Locate the cell with the specified text and output its (X, Y) center coordinate. 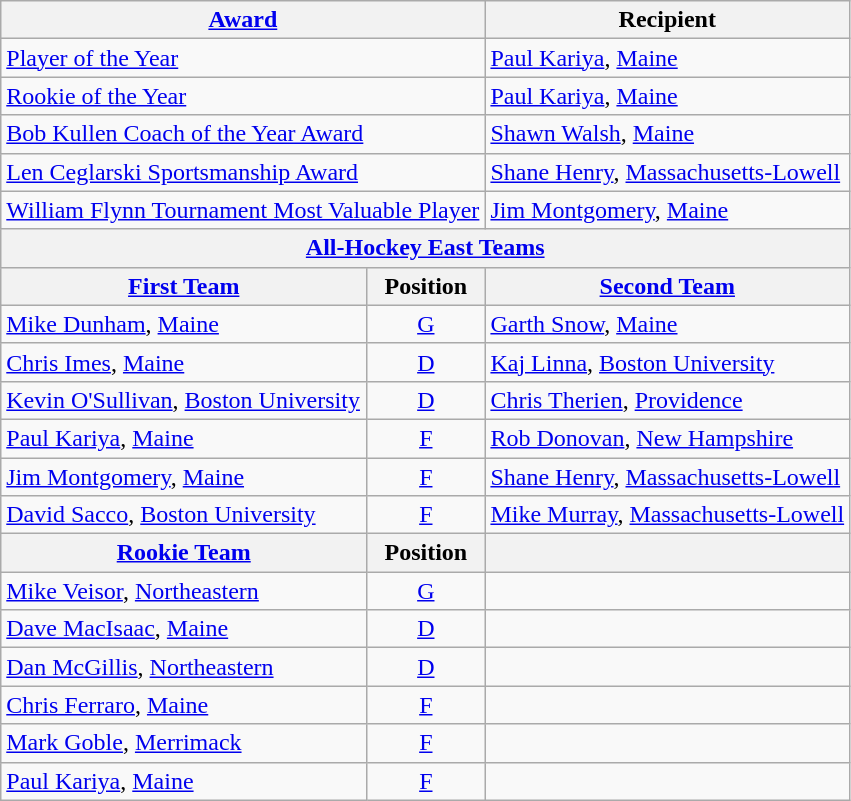
All-Hockey East Teams (426, 248)
First Team (184, 286)
Rookie Team (184, 553)
Second Team (668, 286)
Chris Therien, Providence (668, 400)
Chris Imes, Maine (184, 362)
Chris Ferraro, Maine (184, 705)
Award (243, 20)
Mike Veisor, Northeastern (184, 591)
Dan McGillis, Northeastern (184, 667)
Shawn Walsh, Maine (668, 134)
Len Ceglarski Sportsmanship Award (243, 172)
William Flynn Tournament Most Valuable Player (243, 210)
David Sacco, Boston University (184, 515)
Recipient (668, 20)
Mark Goble, Merrimack (184, 743)
Kevin O'Sullivan, Boston University (184, 400)
Dave MacIsaac, Maine (184, 629)
Mike Murray, Massachusetts-Lowell (668, 515)
Rob Donovan, New Hampshire (668, 438)
Kaj Linna, Boston University (668, 362)
Mike Dunham, Maine (184, 324)
Bob Kullen Coach of the Year Award (243, 134)
Rookie of the Year (243, 96)
Garth Snow, Maine (668, 324)
Player of the Year (243, 58)
